Locate the cell with the specified text and output its (x, y) center coordinate. 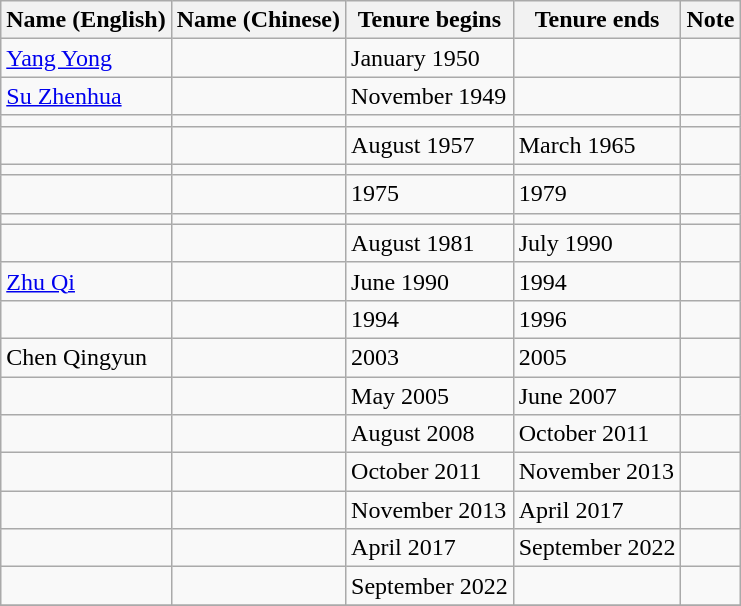
Name (Chinese) (258, 20)
March 1965 (597, 145)
2003 (430, 357)
1975 (430, 194)
June 2007 (597, 395)
Yang Yong (86, 58)
Tenure ends (597, 20)
August 2008 (430, 434)
Name (English) (86, 20)
2005 (597, 357)
1996 (597, 319)
Su Zhenhua (86, 96)
June 1990 (430, 281)
May 2005 (430, 395)
January 1950 (430, 58)
July 1990 (597, 243)
Note (710, 20)
August 1957 (430, 145)
August 1981 (430, 243)
November 1949 (430, 96)
Zhu Qi (86, 281)
Chen Qingyun (86, 357)
Tenure begins (430, 20)
1979 (597, 194)
